From the cell containing the given text, extract its center point as [X, Y] coordinate. 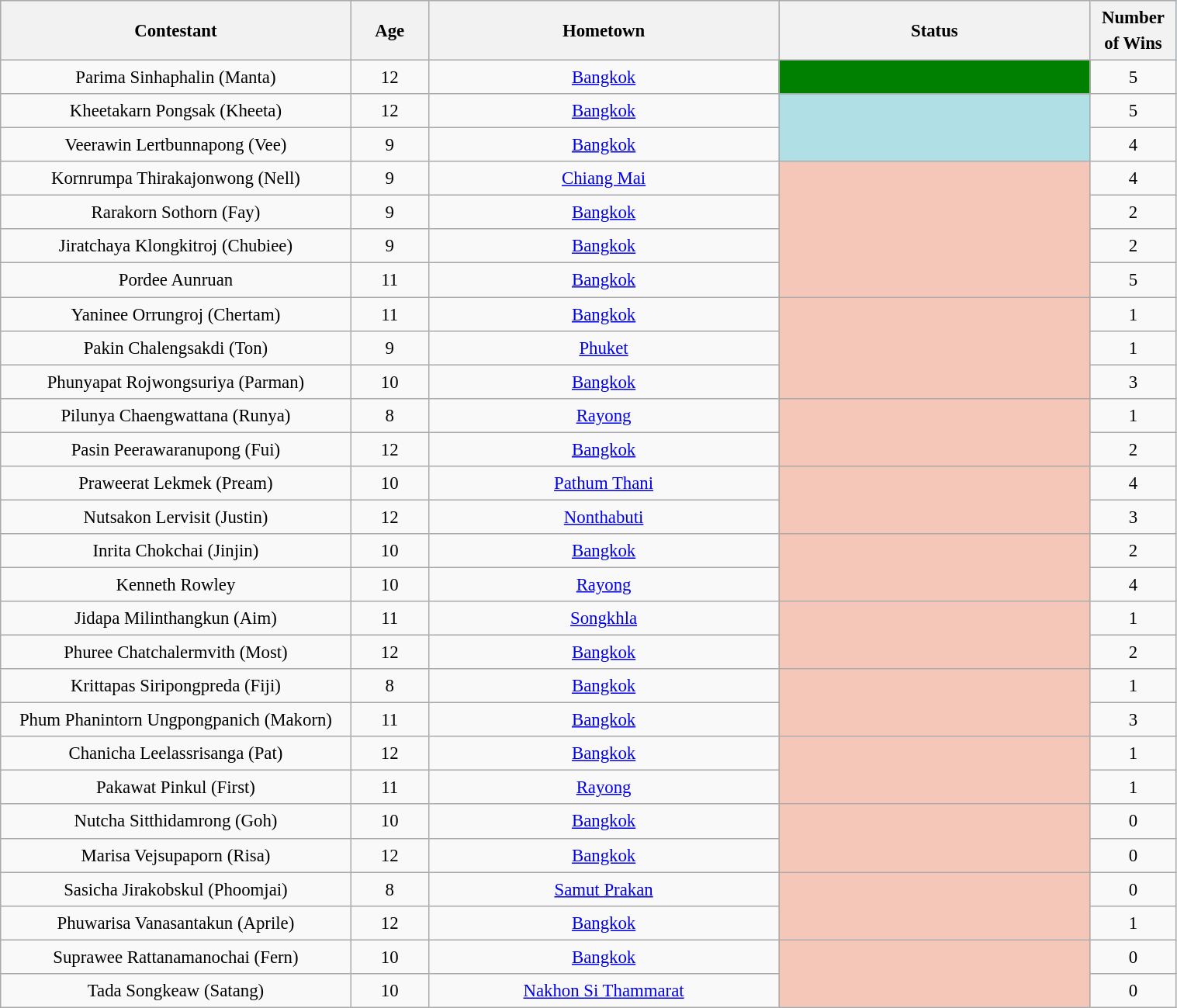
Veerawin Lertbunnapong (Vee) [175, 145]
Kenneth Rowley [175, 584]
Phuket [604, 348]
Pakawat Pinkul (First) [175, 788]
Number of Wins [1133, 31]
Songkhla [604, 618]
Phuree Chatchalermvith (Most) [175, 653]
Chanicha Leelassrisanga (Pat) [175, 753]
Sasicha Jirakobskul (Phoomjai) [175, 889]
Parima Sinhaphalin (Manta) [175, 78]
Nonthabuti [604, 517]
Nutcha Sitthidamrong (Goh) [175, 822]
Krittapas Siripongpreda (Fiji) [175, 686]
Contestant [175, 31]
Jidapa Milinthangkun (Aim) [175, 618]
Hometown [604, 31]
Samut Prakan [604, 889]
Jiratchaya Klongkitroj (Chubiee) [175, 247]
Rarakorn Sothorn (Fay) [175, 213]
Nutsakon Lervisit (Justin) [175, 517]
Pilunya Chaengwattana (Runya) [175, 415]
Status [934, 31]
Pakin Chalengsakdi (Ton) [175, 348]
Marisa Vejsupaporn (Risa) [175, 855]
Phuwarisa Vanasantakun (Aprile) [175, 923]
Pasin Peerawaranupong (Fui) [175, 449]
Phunyapat Rojwongsuriya (Parman) [175, 382]
Pordee Aunruan [175, 280]
Praweerat Lekmek (Pream) [175, 483]
Pathum Thani [604, 483]
Chiang Mai [604, 178]
Inrita Chokchai (Jinjin) [175, 551]
Kheetakarn Pongsak (Kheeta) [175, 111]
Age [389, 31]
Phum Phanintorn Ungpongpanich (Makorn) [175, 720]
Yaninee Orrungroj (Chertam) [175, 314]
Kornrumpa Thirakajonwong (Nell) [175, 178]
Nakhon Si Thammarat [604, 991]
Tada Songkeaw (Satang) [175, 991]
Suprawee Rattanamanochai (Fern) [175, 957]
